Output the (x, y) coordinate of the center of the cell containing the given text.  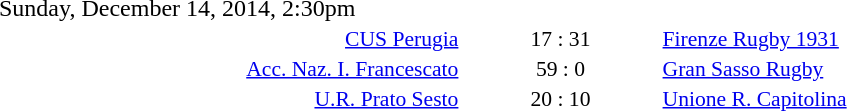
59 : 0 (560, 68)
17 : 31 (560, 38)
